Capture the cell that displays the provided text and extract its (x, y) central coordinate. 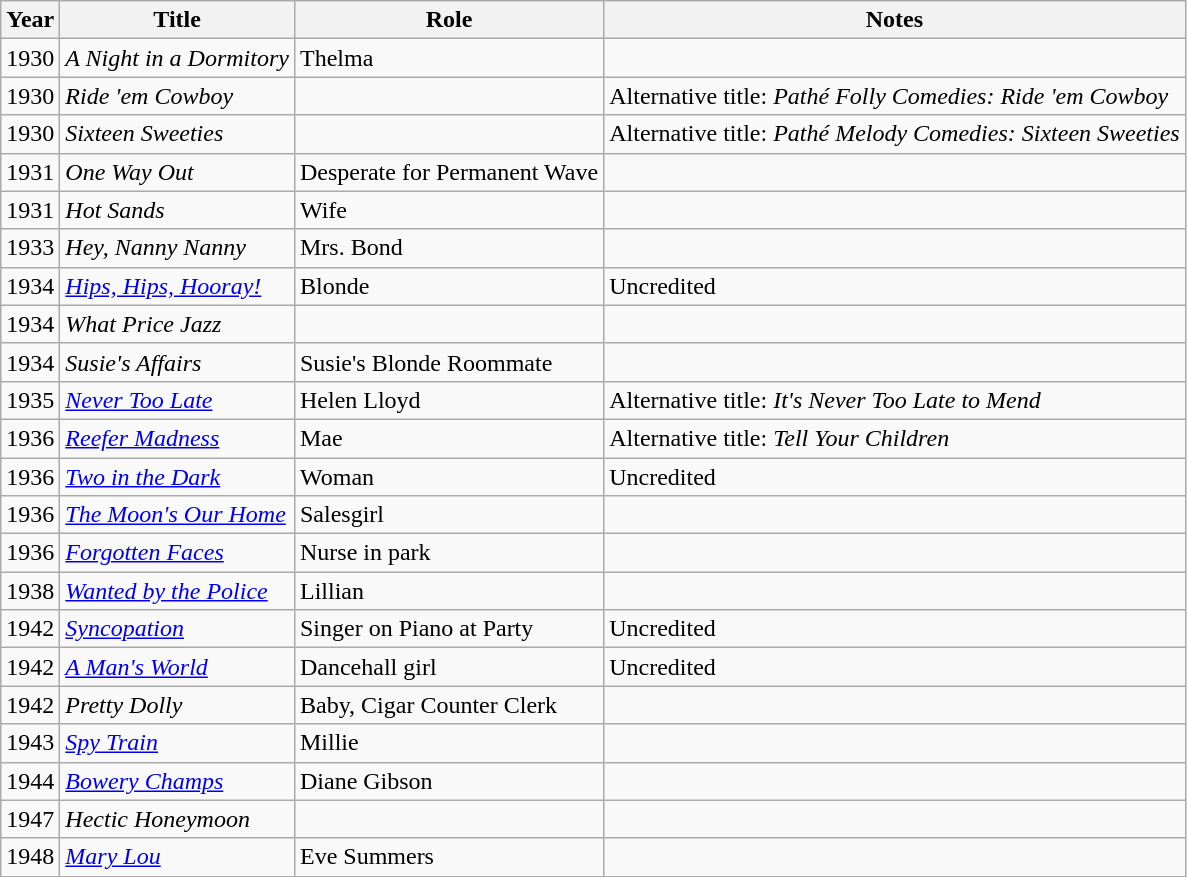
Susie's Blonde Roommate (448, 362)
Reefer Madness (178, 438)
Alternative title: Pathé Folly Comedies: Ride 'em Cowboy (895, 96)
A Night in a Dormitory (178, 58)
1948 (30, 857)
Millie (448, 743)
Year (30, 20)
What Price Jazz (178, 324)
Blonde (448, 286)
1947 (30, 819)
Title (178, 20)
Salesgirl (448, 515)
Susie's Affairs (178, 362)
Nurse in park (448, 553)
Woman (448, 477)
Alternative title: It's Never Too Late to Mend (895, 400)
Desperate for Permanent Wave (448, 172)
Dancehall girl (448, 667)
Wanted by the Police (178, 591)
Alternative title: Pathé Melody Comedies: Sixteen Sweeties (895, 134)
Thelma (448, 58)
Alternative title: Tell Your Children (895, 438)
Mae (448, 438)
1933 (30, 248)
Notes (895, 20)
A Man's World (178, 667)
1943 (30, 743)
1935 (30, 400)
One Way Out (178, 172)
Sixteen Sweeties (178, 134)
Diane Gibson (448, 781)
1944 (30, 781)
Two in the Dark (178, 477)
The Moon's Our Home (178, 515)
Forgotten Faces (178, 553)
Eve Summers (448, 857)
Hey, Nanny Nanny (178, 248)
Baby, Cigar Counter Clerk (448, 705)
Hot Sands (178, 210)
Ride 'em Cowboy (178, 96)
Bowery Champs (178, 781)
Pretty Dolly (178, 705)
1938 (30, 591)
Singer on Piano at Party (448, 629)
Hips, Hips, Hooray! (178, 286)
Helen Lloyd (448, 400)
Wife (448, 210)
Role (448, 20)
Syncopation (178, 629)
Hectic Honeymoon (178, 819)
Lillian (448, 591)
Mary Lou (178, 857)
Mrs. Bond (448, 248)
Never Too Late (178, 400)
Spy Train (178, 743)
